Extract the (X, Y) coordinate from the center of the cell holding the provided text.  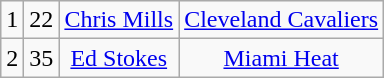
35 (42, 58)
Chris Mills (119, 20)
Ed Stokes (119, 58)
Miami Heat (282, 58)
22 (42, 20)
2 (12, 58)
Cleveland Cavaliers (282, 20)
1 (12, 20)
